Identify which cell holds the provided text, then report its [x, y] central coordinate. 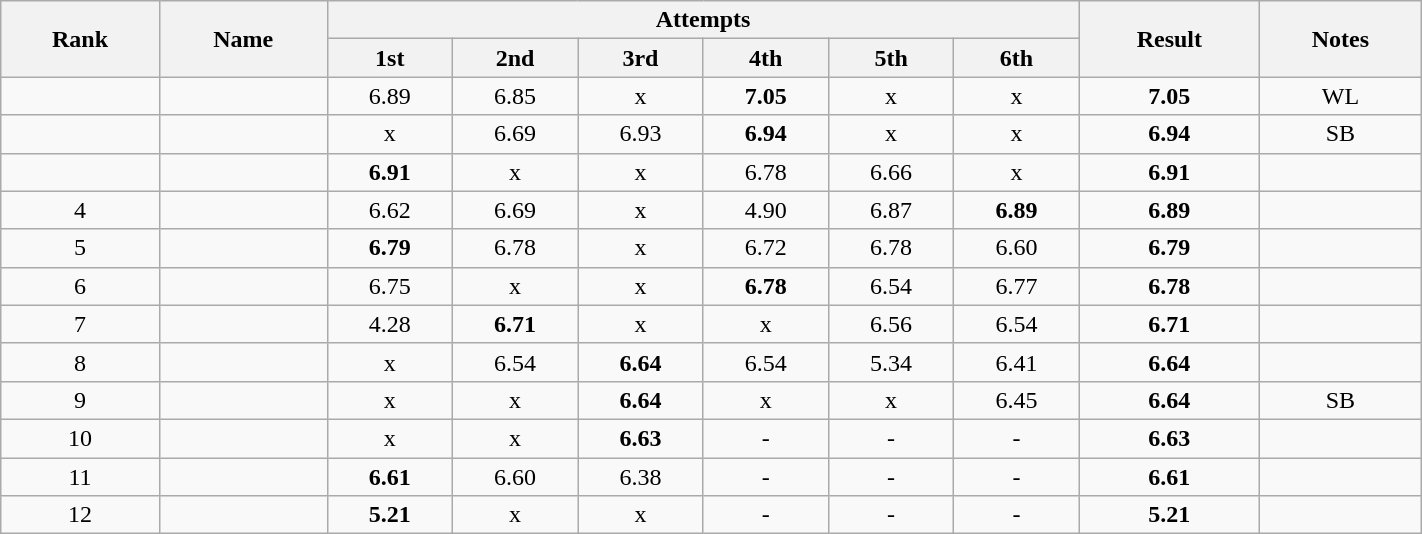
4.90 [766, 210]
6.62 [390, 210]
3rd [640, 58]
Attempts [703, 20]
6th [1016, 58]
WL [1341, 96]
5.34 [890, 362]
Rank [80, 39]
8 [80, 362]
9 [80, 400]
4.28 [390, 324]
6.38 [640, 477]
Name [243, 39]
5 [80, 248]
4 [80, 210]
6.93 [640, 134]
5th [890, 58]
10 [80, 438]
6.85 [514, 96]
1st [390, 58]
6.72 [766, 248]
6.45 [1016, 400]
Notes [1341, 39]
6.87 [890, 210]
Result [1169, 39]
7 [80, 324]
11 [80, 477]
6.41 [1016, 362]
6.75 [390, 286]
6.56 [890, 324]
2nd [514, 58]
12 [80, 515]
4th [766, 58]
6 [80, 286]
6.66 [890, 172]
6.77 [1016, 286]
